Extract the [X, Y] coordinate from the center of the cell holding the provided text.  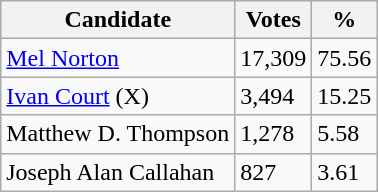
5.58 [344, 134]
Matthew D. Thompson [118, 134]
% [344, 20]
Ivan Court (X) [118, 96]
3.61 [344, 172]
Joseph Alan Callahan [118, 172]
75.56 [344, 58]
1,278 [274, 134]
827 [274, 172]
Votes [274, 20]
17,309 [274, 58]
Candidate [118, 20]
15.25 [344, 96]
Mel Norton [118, 58]
3,494 [274, 96]
